Capture the cell that displays the provided text and extract its [x, y] central coordinate. 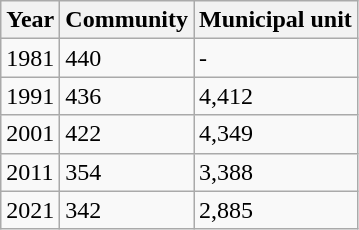
2021 [30, 210]
422 [127, 134]
2001 [30, 134]
2011 [30, 172]
2,885 [276, 210]
436 [127, 96]
1991 [30, 96]
Community [127, 20]
3,388 [276, 172]
4,349 [276, 134]
- [276, 58]
440 [127, 58]
1981 [30, 58]
Year [30, 20]
Municipal unit [276, 20]
354 [127, 172]
4,412 [276, 96]
342 [127, 210]
